Return the (X, Y) coordinate for the center point of the cell that contains the specified text.  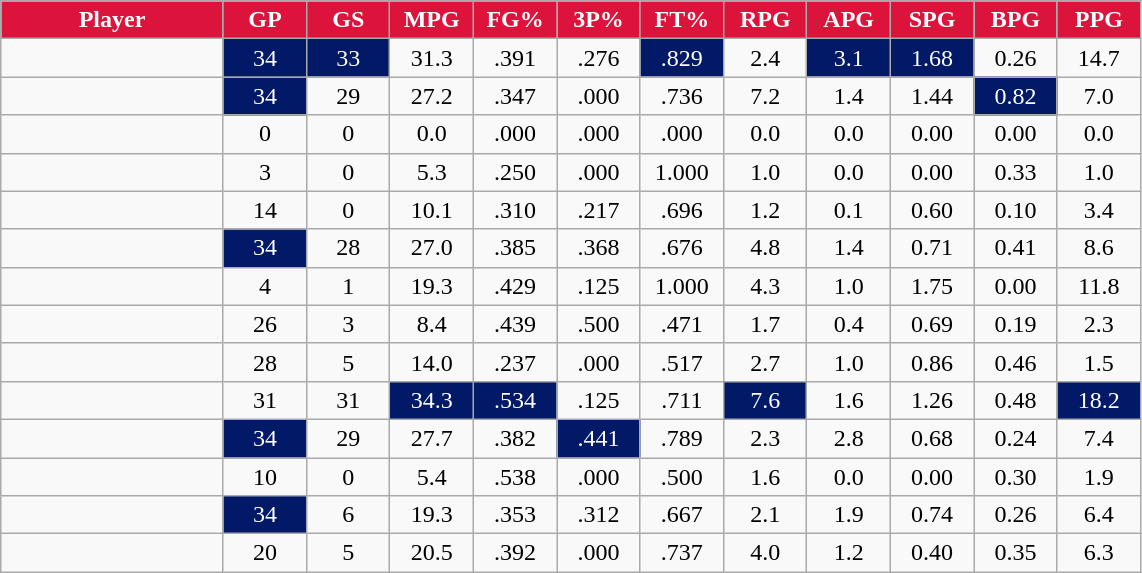
0.86 (932, 362)
0.40 (932, 553)
1.75 (932, 286)
.534 (514, 400)
0.46 (1016, 362)
0.74 (932, 515)
GS (348, 20)
0.69 (932, 324)
10.1 (432, 210)
0.82 (1016, 96)
27.7 (432, 438)
.312 (598, 515)
18.2 (1098, 400)
BPG (1016, 20)
0.19 (1016, 324)
.696 (682, 210)
0.30 (1016, 477)
1.44 (932, 96)
1 (348, 286)
2.7 (766, 362)
1.26 (932, 400)
3.1 (848, 58)
FT% (682, 20)
11.8 (1098, 286)
3P% (598, 20)
.471 (682, 324)
.353 (514, 515)
.368 (598, 248)
FG% (514, 20)
0.60 (932, 210)
14.0 (432, 362)
1.7 (766, 324)
.382 (514, 438)
.829 (682, 58)
GP (264, 20)
2.8 (848, 438)
0.35 (1016, 553)
.276 (598, 58)
2.1 (766, 515)
.667 (682, 515)
20.5 (432, 553)
0.71 (932, 248)
0.24 (1016, 438)
27.2 (432, 96)
7.0 (1098, 96)
.391 (514, 58)
.310 (514, 210)
34.3 (432, 400)
10 (264, 477)
4.0 (766, 553)
1.5 (1098, 362)
.789 (682, 438)
SPG (932, 20)
Player (112, 20)
8.4 (432, 324)
.676 (682, 248)
7.6 (766, 400)
.517 (682, 362)
14.7 (1098, 58)
4.3 (766, 286)
.392 (514, 553)
.385 (514, 248)
8.6 (1098, 248)
27.0 (432, 248)
.347 (514, 96)
5.4 (432, 477)
MPG (432, 20)
.736 (682, 96)
.429 (514, 286)
2.4 (766, 58)
.439 (514, 324)
.711 (682, 400)
26 (264, 324)
0.10 (1016, 210)
.538 (514, 477)
7.4 (1098, 438)
6 (348, 515)
0.1 (848, 210)
31.3 (432, 58)
.217 (598, 210)
.737 (682, 553)
6.4 (1098, 515)
0.33 (1016, 172)
RPG (766, 20)
33 (348, 58)
PPG (1098, 20)
14 (264, 210)
5.3 (432, 172)
4 (264, 286)
3.4 (1098, 210)
.441 (598, 438)
0.4 (848, 324)
4.8 (766, 248)
6.3 (1098, 553)
.250 (514, 172)
0.41 (1016, 248)
0.48 (1016, 400)
0.68 (932, 438)
7.2 (766, 96)
20 (264, 553)
.237 (514, 362)
1.68 (932, 58)
APG (848, 20)
